For the text-containing cell, return its midpoint in [x, y] coordinate format. 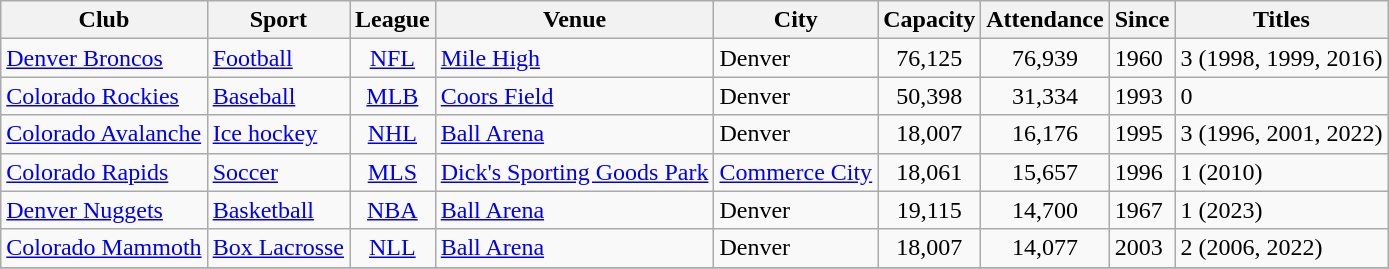
1960 [1142, 58]
1993 [1142, 96]
Colorado Avalanche [104, 134]
Colorado Rockies [104, 96]
14,700 [1045, 210]
Football [278, 58]
Attendance [1045, 20]
NBA [393, 210]
MLS [393, 172]
31,334 [1045, 96]
19,115 [930, 210]
League [393, 20]
50,398 [930, 96]
16,176 [1045, 134]
NHL [393, 134]
3 (1998, 1999, 2016) [1282, 58]
Coors Field [574, 96]
Baseball [278, 96]
Titles [1282, 20]
0 [1282, 96]
1967 [1142, 210]
Dick's Sporting Goods Park [574, 172]
76,125 [930, 58]
1995 [1142, 134]
Ice hockey [278, 134]
Denver Nuggets [104, 210]
MLB [393, 96]
Soccer [278, 172]
NLL [393, 248]
1 (2010) [1282, 172]
NFL [393, 58]
Since [1142, 20]
Basketball [278, 210]
2 (2006, 2022) [1282, 248]
Colorado Mammoth [104, 248]
18,061 [930, 172]
1 (2023) [1282, 210]
Denver Broncos [104, 58]
Club [104, 20]
3 (1996, 2001, 2022) [1282, 134]
Capacity [930, 20]
Colorado Rapids [104, 172]
76,939 [1045, 58]
City [796, 20]
Mile High [574, 58]
Commerce City [796, 172]
Box Lacrosse [278, 248]
14,077 [1045, 248]
15,657 [1045, 172]
Venue [574, 20]
Sport [278, 20]
2003 [1142, 248]
1996 [1142, 172]
